Search for the cell housing the specified text and yield its [x, y] center coordinate. 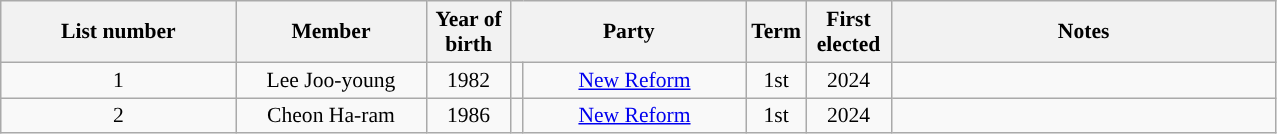
1982 [468, 80]
Cheon Ha-ram [331, 116]
Notes [1084, 32]
2 [118, 116]
Member [331, 32]
Year of birth [468, 32]
Lee Joo-young [331, 80]
Party [628, 32]
1986 [468, 116]
1 [118, 80]
First elected [848, 32]
Term [776, 32]
List number [118, 32]
